Identify which cell holds the provided text, then report its (x, y) central coordinate. 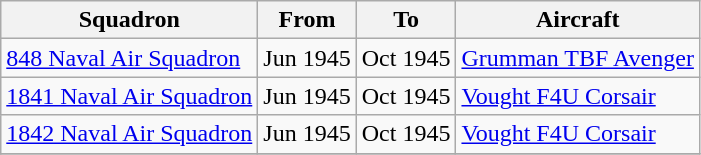
Grumman TBF Avenger (578, 58)
1842 Naval Air Squadron (130, 134)
To (406, 20)
848 Naval Air Squadron (130, 58)
From (307, 20)
Aircraft (578, 20)
Squadron (130, 20)
1841 Naval Air Squadron (130, 96)
